Return the [X, Y] coordinate for the center point of the cell that contains the specified text.  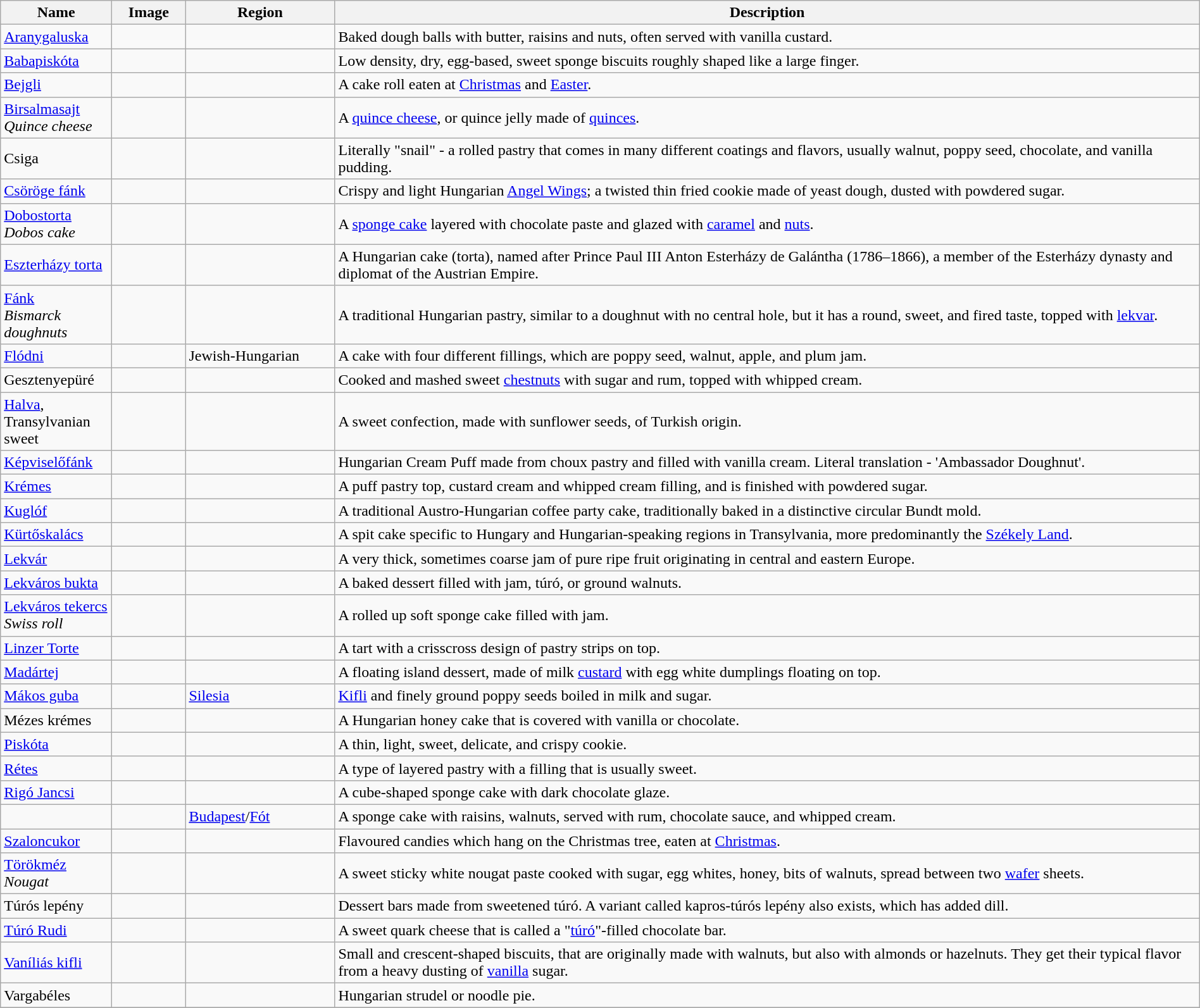
Mézes krémes [56, 720]
Szaloncukor [56, 841]
Csiga [56, 158]
Cooked and mashed sweet chestnuts with sugar and rum, topped with whipped cream. [767, 380]
A rolled up soft sponge cake filled with jam. [767, 615]
Budapest/Fót [260, 816]
Literally "snail" - a rolled pastry that comes in many different coatings and flavors, usually walnut, poppy seed, chocolate, and vanilla pudding. [767, 158]
Hungarian Cream Puff made from choux pastry and filled with vanilla cream. Literal translation - 'Ambassador Doughnut'. [767, 463]
Region [260, 13]
Piskóta [56, 744]
Linzer Torte [56, 648]
Vaníliás kifli [56, 963]
Description [767, 13]
Crispy and light Hungarian Angel Wings; a twisted thin fried cookie made of yeast dough, dusted with powdered sugar. [767, 191]
Képviselőfánk [56, 463]
FánkBismarck doughnuts [56, 314]
Baked dough balls with butter, raisins and nuts, often served with vanilla custard. [767, 37]
Kürtőskalács [56, 535]
DobostortaDobos cake [56, 224]
Bejgli [56, 85]
Lekvár [56, 559]
A sweet confection, made with sunflower seeds, of Turkish origin. [767, 421]
A sweet quark cheese that is called a "túró"-filled chocolate bar. [767, 930]
Rigó Jancsi [56, 792]
Kuglóf [56, 511]
Rétes [56, 768]
Lekváros bukta [56, 583]
A Hungarian honey cake that is covered with vanilla or chocolate. [767, 720]
Jewish-Hungarian [260, 356]
Lekváros tekercsSwiss roll [56, 615]
Flavoured candies which hang on the Christmas tree, eaten at Christmas. [767, 841]
Vargabéles [56, 995]
BirsalmasajtQuince cheese [56, 118]
Gesztenyepüré [56, 380]
A sweet sticky white nougat paste cooked with sugar, egg whites, honey, bits of walnuts, spread between two wafer sheets. [767, 873]
Name [56, 13]
A sponge cake layered with chocolate paste and glazed with caramel and nuts. [767, 224]
Csöröge fánk [56, 191]
A cube-shaped sponge cake with dark chocolate glaze. [767, 792]
Túró Rudi [56, 930]
Mákos guba [56, 696]
Dessert bars made from sweetened túró. A variant called kapros-túrós lepény also exists, which has added dill. [767, 906]
Madártej [56, 672]
Flódni [56, 356]
Aranygaluska [56, 37]
A puff pastry top, custard cream and whipped cream filling, and is finished with powdered sugar. [767, 487]
A cake with four different fillings, which are poppy seed, walnut, apple, and plum jam. [767, 356]
Silesia [260, 696]
A baked dessert filled with jam, túró, or ground walnuts. [767, 583]
A traditional Austro-Hungarian coffee party cake, traditionally baked in a distinctive circular Bundt mold. [767, 511]
A very thick, sometimes coarse jam of pure ripe fruit originating in central and eastern Europe. [767, 559]
A thin, light, sweet, delicate, and crispy cookie. [767, 744]
Image [149, 13]
A cake roll eaten at Christmas and Easter. [767, 85]
Babapiskóta [56, 61]
A floating island dessert, made of milk custard with egg white dumplings floating on top. [767, 672]
A sponge cake with raisins, walnuts, served with rum, chocolate sauce, and whipped cream. [767, 816]
A type of layered pastry with a filling that is usually sweet. [767, 768]
Halva, Transylvanian sweet [56, 421]
A traditional Hungarian pastry, similar to a doughnut with no central hole, but it has a round, sweet, and fired taste, topped with lekvar. [767, 314]
Low density, dry, egg-based, sweet sponge biscuits roughly shaped like a large finger. [767, 61]
A quince cheese, or quince jelly made of quinces. [767, 118]
Hungarian strudel or noodle pie. [767, 995]
Krémes [56, 487]
Eszterházy torta [56, 264]
TörökmézNougat [56, 873]
A spit cake specific to Hungary and Hungarian-speaking regions in Transylvania, more predominantly the Székely Land. [767, 535]
Túrós lepény [56, 906]
Kifli and finely ground poppy seeds boiled in milk and sugar. [767, 696]
A tart with a crisscross design of pastry strips on top. [767, 648]
